Search for the cell housing the specified text and yield its (X, Y) center coordinate. 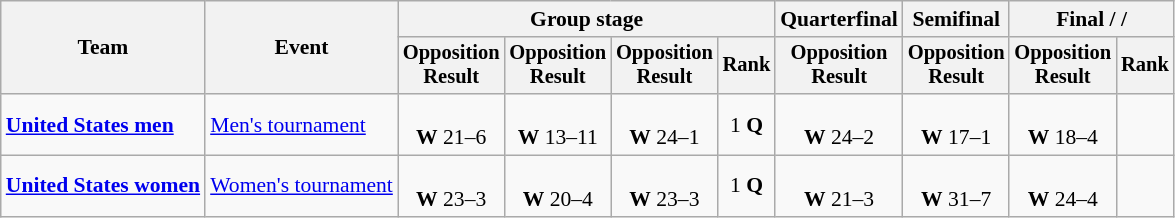
Event (302, 48)
Semifinal (956, 19)
W 18–4 (1062, 124)
Quarterfinal (839, 19)
W 13–11 (558, 124)
United States women (103, 186)
Final / / (1091, 19)
Team (103, 48)
W 21–3 (839, 186)
W 24–2 (839, 124)
W 20–4 (558, 186)
Group stage (586, 19)
W 21–6 (452, 124)
W 24–4 (1062, 186)
W 31–7 (956, 186)
Men's tournament (302, 124)
United States men (103, 124)
W 24–1 (664, 124)
W 17–1 (956, 124)
Women's tournament (302, 186)
